Extract the (X, Y) coordinate from the center of the cell holding the provided text.  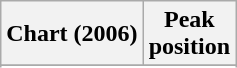
Peakposition (189, 34)
Chart (2006) (72, 34)
